Return the (X, Y) coordinate for the center point of the cell that contains the specified text.  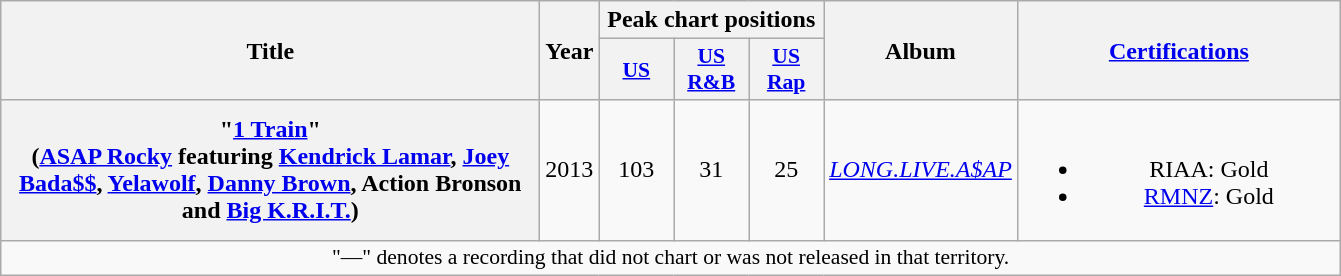
Peak chart positions (712, 20)
RIAA: GoldRMNZ: Gold (1178, 170)
US (636, 70)
LONG.LIVE.A$AP (921, 170)
25 (786, 170)
103 (636, 170)
31 (712, 170)
2013 (570, 170)
Certifications (1178, 50)
US Rap (786, 70)
Title (270, 50)
Year (570, 50)
"—" denotes a recording that did not chart or was not released in that territory. (671, 258)
Album (921, 50)
US R&B (712, 70)
"1 Train"(ASAP Rocky featuring Kendrick Lamar, Joey Bada$$, Yelawolf, Danny Brown, Action Bronson and Big K.R.I.T.) (270, 170)
